Search for the cell housing the specified text and yield its [X, Y] center coordinate. 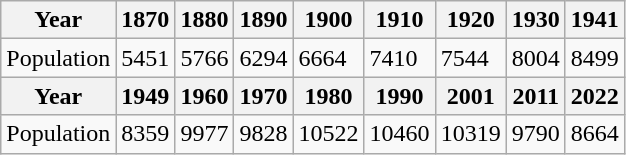
1970 [264, 96]
1920 [470, 20]
6664 [328, 58]
7410 [400, 58]
6294 [264, 58]
9977 [204, 134]
2011 [536, 96]
1900 [328, 20]
1890 [264, 20]
1960 [204, 96]
10319 [470, 134]
7544 [470, 58]
8359 [146, 134]
10460 [400, 134]
1990 [400, 96]
8499 [594, 58]
1980 [328, 96]
1930 [536, 20]
8664 [594, 134]
1870 [146, 20]
1941 [594, 20]
2001 [470, 96]
5766 [204, 58]
1880 [204, 20]
9828 [264, 134]
10522 [328, 134]
2022 [594, 96]
1910 [400, 20]
1949 [146, 96]
9790 [536, 134]
5451 [146, 58]
8004 [536, 58]
